Return the [X, Y] coordinate for the center point of the cell that contains the specified text.  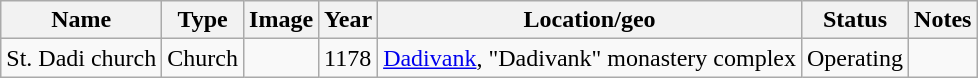
Image [282, 20]
St. Dadi church [82, 58]
Year [348, 20]
Location/geo [590, 20]
Dadivank, "Dadivank" monastery complex [590, 58]
Name [82, 20]
Status [854, 20]
Type [203, 20]
Church [203, 58]
Notes [943, 20]
Operating [854, 58]
1178 [348, 58]
